Identify which cell holds the provided text, then report its (X, Y) central coordinate. 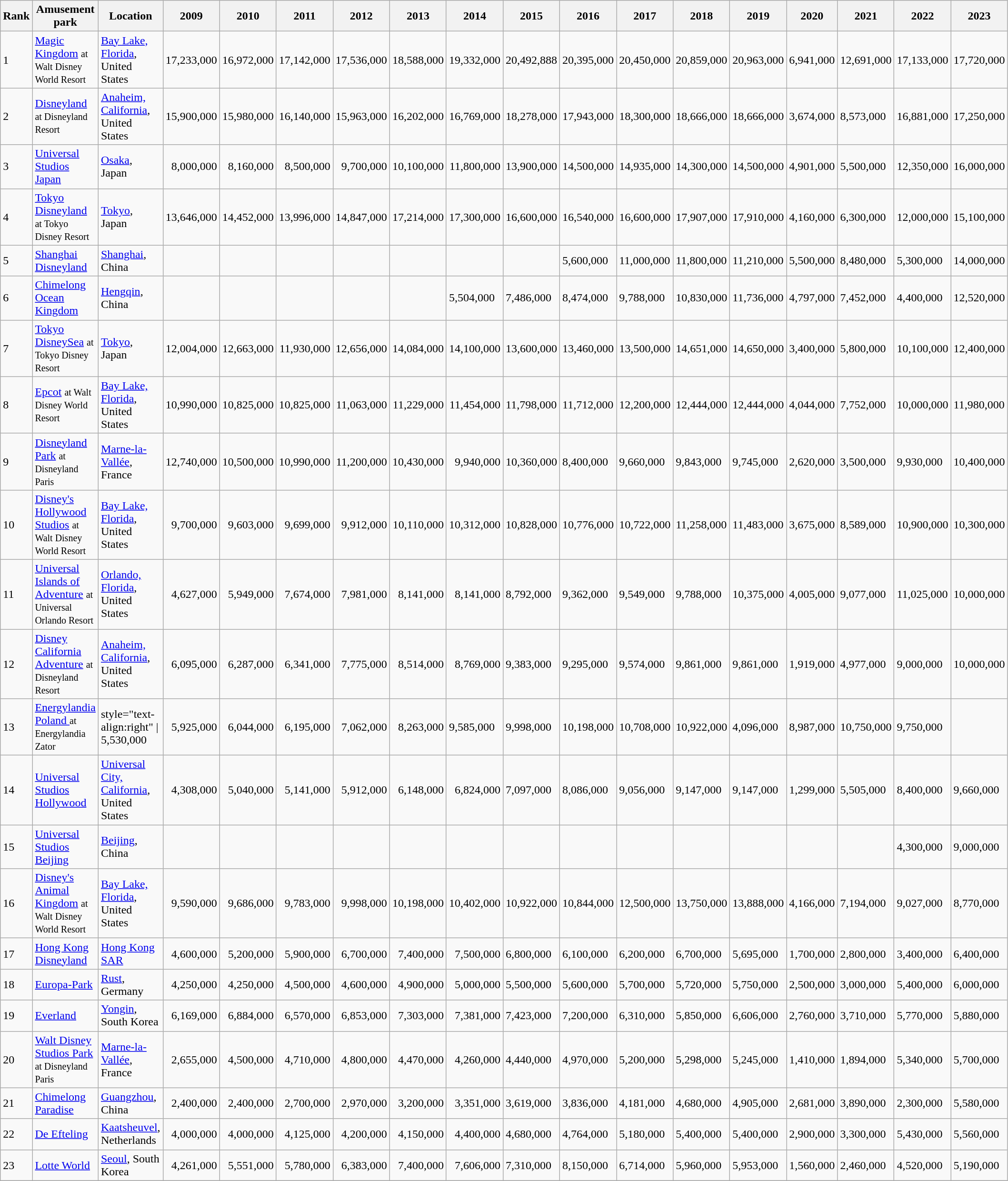
4,260,000 (474, 1060)
18 (16, 984)
4,308,000 (191, 790)
2021 (866, 16)
18,300,000 (645, 116)
3,200,000 (418, 1103)
5,770,000 (923, 1016)
8,573,000 (866, 116)
13,646,000 (191, 217)
9,930,000 (923, 462)
style="text-align:right" | 5,530,000 (130, 727)
11,483,000 (758, 525)
5,504,000 (474, 298)
11,229,000 (418, 405)
4,261,000 (191, 1165)
6,095,000 (191, 664)
5,695,000 (758, 954)
2,800,000 (866, 954)
4,005,000 (812, 594)
12,663,000 (248, 348)
2019 (758, 16)
4,044,000 (812, 405)
13,900,000 (531, 167)
9,056,000 (645, 790)
12,740,000 (191, 462)
8,589,000 (866, 525)
10,300,000 (979, 525)
15,900,000 (191, 116)
2,655,000 (191, 1060)
5,900,000 (305, 954)
4,627,000 (191, 594)
7,674,000 (305, 594)
4,150,000 (418, 1134)
6,044,000 (248, 727)
2,620,000 (812, 462)
8,160,000 (248, 167)
2,500,000 (812, 984)
20,859,000 (702, 60)
6,195,000 (305, 727)
5,141,000 (305, 790)
5,925,000 (191, 727)
11,454,000 (474, 405)
14,300,000 (702, 167)
5,000,000 (474, 984)
2,700,000 (305, 1103)
12,200,000 (645, 405)
17,214,000 (418, 217)
11,210,000 (758, 261)
15,980,000 (248, 116)
1 (16, 60)
4 (16, 217)
5,340,000 (923, 1060)
4,470,000 (418, 1060)
6,300,000 (866, 217)
14,100,000 (474, 348)
7,500,000 (474, 954)
15,963,000 (361, 116)
Disneyland Park at Disneyland Paris (66, 462)
14,651,000 (702, 348)
Hong Kong Disneyland (66, 954)
14,000,000 (979, 261)
Universal Studios Hollywood (66, 790)
3,300,000 (866, 1134)
2017 (645, 16)
Lotte World (66, 1165)
16,972,000 (248, 60)
6,310,000 (645, 1016)
6,853,000 (361, 1016)
10,312,000 (474, 525)
17,233,000 (191, 60)
4,764,000 (589, 1134)
10,500,000 (248, 462)
13,996,000 (305, 217)
16,769,000 (474, 116)
2010 (248, 16)
Walt Disney Studios Park at Disneyland Paris (66, 1060)
13 (16, 727)
17,536,000 (361, 60)
Disney's Animal Kingdom at Walt Disney World Resort (66, 903)
2,760,000 (812, 1016)
7,752,000 (866, 405)
14,650,000 (758, 348)
18,278,000 (531, 116)
5,880,000 (979, 1016)
10,402,000 (474, 903)
9,590,000 (191, 903)
9,745,000 (758, 462)
20,395,000 (589, 60)
10,750,000 (866, 727)
5,430,000 (923, 1134)
12,520,000 (979, 298)
4,901,000 (812, 167)
4,905,000 (758, 1103)
17,943,000 (589, 116)
5,780,000 (305, 1165)
Chimelong Ocean Kingdom (66, 298)
17,720,000 (979, 60)
9,362,000 (589, 594)
3,890,000 (866, 1103)
10,430,000 (418, 462)
16,881,000 (923, 116)
3,351,000 (474, 1103)
11,258,000 (702, 525)
13,750,000 (702, 903)
4,166,000 (812, 903)
Disneyland at Disneyland Resort (66, 116)
Tokyo DisneySea at Tokyo Disney Resort (66, 348)
Rank (16, 16)
14,084,000 (418, 348)
1,700,000 (812, 954)
9,574,000 (645, 664)
Osaka, Japan (130, 167)
10 (16, 525)
6,400,000 (979, 954)
7,303,000 (418, 1016)
2022 (923, 16)
8,769,000 (474, 664)
4,160,000 (812, 217)
7,423,000 (531, 1016)
5,949,000 (248, 594)
8,770,000 (979, 903)
12,691,000 (866, 60)
11 (16, 594)
13,600,000 (531, 348)
13,500,000 (645, 348)
2,681,000 (812, 1103)
6,287,000 (248, 664)
2,300,000 (923, 1103)
Universal Islands of Adventure at Universal Orlando Resort (66, 594)
16,202,000 (418, 116)
6,148,000 (418, 790)
10,708,000 (645, 727)
2,970,000 (361, 1103)
Rust, Germany (130, 984)
9,912,000 (361, 525)
1,919,000 (812, 664)
2011 (305, 16)
10,375,000 (758, 594)
Disney's Hollywood Studios at Walt Disney World Resort (66, 525)
7,194,000 (866, 903)
Kaatsheuvel, Netherlands (130, 1134)
12,350,000 (923, 167)
3,500,000 (866, 462)
7,775,000 (361, 664)
9,383,000 (531, 664)
5,300,000 (923, 261)
4,520,000 (923, 1165)
Shanghai Disneyland (66, 261)
2014 (474, 16)
4,800,000 (361, 1060)
5 (16, 261)
Epcot at Walt Disney World Resort (66, 405)
5,190,000 (979, 1165)
4,710,000 (305, 1060)
4,970,000 (589, 1060)
7,452,000 (866, 298)
9,603,000 (248, 525)
Yongin, South Korea (130, 1016)
12,004,000 (191, 348)
6,383,000 (361, 1165)
Amusement park (66, 16)
2018 (702, 16)
11,025,000 (923, 594)
12,656,000 (361, 348)
Shanghai, China (130, 261)
4,797,000 (812, 298)
5,800,000 (866, 348)
5,720,000 (702, 984)
20,963,000 (758, 60)
10,830,000 (702, 298)
11,712,000 (589, 405)
2020 (812, 16)
17,142,000 (305, 60)
11,200,000 (361, 462)
2012 (361, 16)
14,847,000 (361, 217)
17,250,000 (979, 116)
16,540,000 (589, 217)
6,714,000 (645, 1165)
Chimelong Paradise (66, 1103)
6,200,000 (645, 954)
3 (16, 167)
Hong Kong SAR (130, 954)
5,180,000 (645, 1134)
9,585,000 (474, 727)
Magic Kingdom at Walt Disney World Resort (66, 60)
15,100,000 (979, 217)
17,133,000 (923, 60)
Europa-Park (66, 984)
12,000,000 (923, 217)
5,850,000 (702, 1016)
8,086,000 (589, 790)
16 (16, 903)
5,298,000 (702, 1060)
10,900,000 (923, 525)
8,514,000 (418, 664)
21 (16, 1103)
8,792,000 (531, 594)
7,310,000 (531, 1165)
16,140,000 (305, 116)
7,486,000 (531, 298)
10,360,000 (531, 462)
22 (16, 1134)
17,300,000 (474, 217)
7,981,000 (361, 594)
9,783,000 (305, 903)
4,977,000 (866, 664)
2013 (418, 16)
4,900,000 (418, 984)
6,800,000 (531, 954)
5,960,000 (702, 1165)
3,710,000 (866, 1016)
10,400,000 (979, 462)
Hengqin, China (130, 298)
3,000,000 (866, 984)
10,828,000 (531, 525)
1,560,000 (812, 1165)
6,941,000 (812, 60)
11,000,000 (645, 261)
8,987,000 (812, 727)
14 (16, 790)
11,798,000 (531, 405)
6,884,000 (248, 1016)
4,200,000 (361, 1134)
13,460,000 (589, 348)
15 (16, 847)
6,100,000 (589, 954)
12,400,000 (979, 348)
2015 (531, 16)
5,912,000 (361, 790)
9 (16, 462)
6 (16, 298)
Guangzhou, China (130, 1103)
7,200,000 (589, 1016)
Disney California Adventure at Disneyland Resort (66, 664)
9,750,000 (923, 727)
2016 (589, 16)
3,675,000 (812, 525)
9,549,000 (645, 594)
8,150,000 (589, 1165)
9,699,000 (305, 525)
Orlando, Florida, United States (130, 594)
20 (16, 1060)
11,980,000 (979, 405)
8,474,000 (589, 298)
13,888,000 (758, 903)
5,505,000 (866, 790)
Location (130, 16)
16,000,000 (979, 167)
9,843,000 (702, 462)
14,935,000 (645, 167)
1,894,000 (866, 1060)
11,063,000 (361, 405)
9,686,000 (248, 903)
5,551,000 (248, 1165)
4,181,000 (645, 1103)
9,077,000 (866, 594)
18,588,000 (418, 60)
11,930,000 (305, 348)
Tokyo Disneyland at Tokyo Disney Resort (66, 217)
4,300,000 (923, 847)
4,125,000 (305, 1134)
Beijing, China (130, 847)
6,341,000 (305, 664)
7,097,000 (531, 790)
12,500,000 (645, 903)
17,910,000 (758, 217)
Everland (66, 1016)
23 (16, 1165)
17 (16, 954)
10,776,000 (589, 525)
Universal Studios Beijing (66, 847)
5,580,000 (979, 1103)
2 (16, 116)
11,736,000 (758, 298)
5,750,000 (758, 984)
2,900,000 (812, 1134)
5,560,000 (979, 1134)
6,824,000 (474, 790)
8,480,000 (866, 261)
17,907,000 (702, 217)
2,460,000 (866, 1165)
8,000,000 (191, 167)
10,110,000 (418, 525)
Seoul, South Korea (130, 1165)
Universal Studios Japan (66, 167)
19,332,000 (474, 60)
2009 (191, 16)
7,062,000 (361, 727)
6,169,000 (191, 1016)
7,606,000 (474, 1165)
3,619,000 (531, 1103)
7 (16, 348)
1,299,000 (812, 790)
De Efteling (66, 1134)
6,570,000 (305, 1016)
5,040,000 (248, 790)
2023 (979, 16)
20,450,000 (645, 60)
9,027,000 (923, 903)
19 (16, 1016)
4,440,000 (531, 1060)
9,295,000 (589, 664)
8 (16, 405)
10,722,000 (645, 525)
6,000,000 (979, 984)
9,940,000 (474, 462)
8,263,000 (418, 727)
14,452,000 (248, 217)
1,410,000 (812, 1060)
3,674,000 (812, 116)
6,606,000 (758, 1016)
8,500,000 (305, 167)
5,953,000 (758, 1165)
20,492,888 (531, 60)
Universal City, California, United States (130, 790)
7,381,000 (474, 1016)
5,245,000 (758, 1060)
10,844,000 (589, 903)
Energylandia Poland at Energylandia Zator (66, 727)
3,836,000 (589, 1103)
12 (16, 664)
4,096,000 (758, 727)
